Determine the (x, y) coordinate at the center of the cell enclosing the given text.  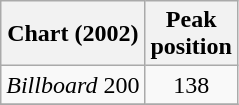
Peakposition (191, 34)
Chart (2002) (73, 34)
Billboard 200 (73, 85)
138 (191, 85)
